Determine the [X, Y] coordinate at the center of the cell enclosing the given text.  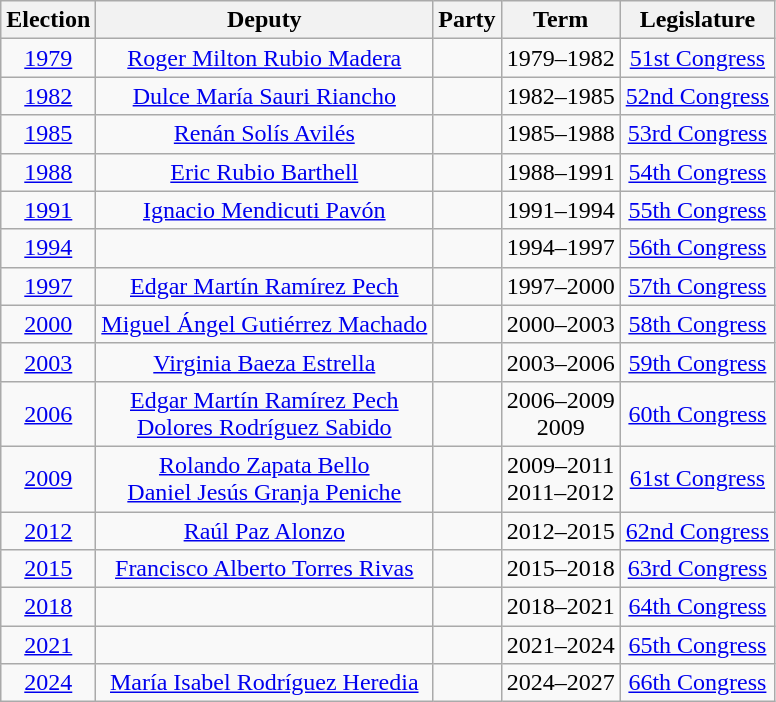
1994 [48, 248]
1979–1982 [560, 58]
2009 [48, 478]
57th Congress [697, 286]
2012 [48, 531]
53rd Congress [697, 134]
1997 [48, 286]
52nd Congress [697, 96]
63rd Congress [697, 569]
Roger Milton Rubio Madera [264, 58]
Renán Solís Avilés [264, 134]
2009–20112011–2012 [560, 478]
Miguel Ángel Gutiérrez Machado [264, 324]
1982–1985 [560, 96]
2024–2027 [560, 683]
2018 [48, 607]
Edgar Martín Ramírez PechDolores Rodríguez Sabido [264, 414]
Deputy [264, 20]
1994–1997 [560, 248]
2015 [48, 569]
61st Congress [697, 478]
2003–2006 [560, 362]
58th Congress [697, 324]
54th Congress [697, 172]
Dulce María Sauri Riancho [264, 96]
1991 [48, 210]
1988–1991 [560, 172]
1997–2000 [560, 286]
Francisco Alberto Torres Rivas [264, 569]
Party [467, 20]
Rolando Zapata BelloDaniel Jesús Granja Peniche [264, 478]
55th Congress [697, 210]
1991–1994 [560, 210]
Legislature [697, 20]
Term [560, 20]
Edgar Martín Ramírez Pech [264, 286]
2006 [48, 414]
Eric Rubio Barthell [264, 172]
Virginia Baeza Estrella [264, 362]
María Isabel Rodríguez Heredia [264, 683]
1988 [48, 172]
66th Congress [697, 683]
Raúl Paz Alonzo [264, 531]
2015–2018 [560, 569]
2024 [48, 683]
2000–2003 [560, 324]
60th Congress [697, 414]
59th Congress [697, 362]
1985–1988 [560, 134]
2003 [48, 362]
64th Congress [697, 607]
2012–2015 [560, 531]
56th Congress [697, 248]
1982 [48, 96]
2006–20092009 [560, 414]
2000 [48, 324]
2018–2021 [560, 607]
Election [48, 20]
1985 [48, 134]
51st Congress [697, 58]
2021–2024 [560, 645]
Ignacio Mendicuti Pavón [264, 210]
2021 [48, 645]
62nd Congress [697, 531]
65th Congress [697, 645]
1979 [48, 58]
